Return the [x, y] coordinate for the center point of the cell that contains the specified text.  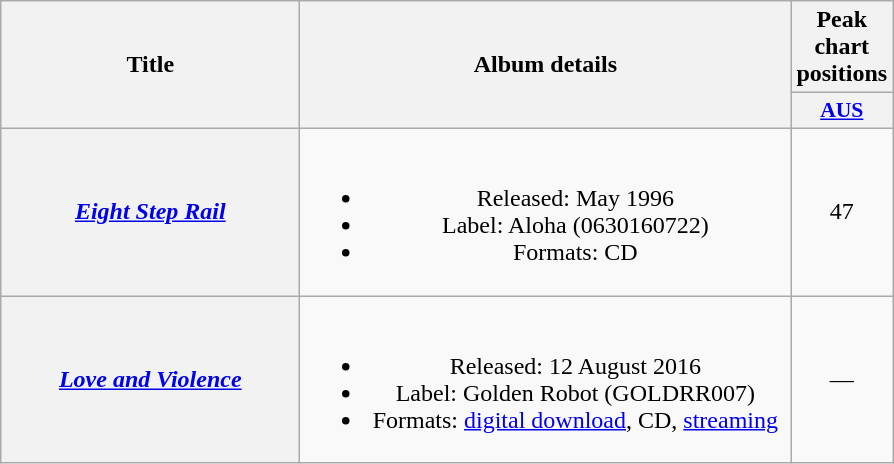
Love and Violence [150, 380]
— [842, 380]
Peak chart positions [842, 47]
Released: 12 August 2016Label: Golden Robot (GOLDRR007)Formats: digital download, CD, streaming [546, 380]
Released: May 1996Label: Aloha (0630160722)Formats: CD [546, 212]
Eight Step Rail [150, 212]
Title [150, 65]
AUS [842, 111]
Album details [546, 65]
47 [842, 212]
